Extract the [x, y] coordinate from the center of the cell holding the provided text.  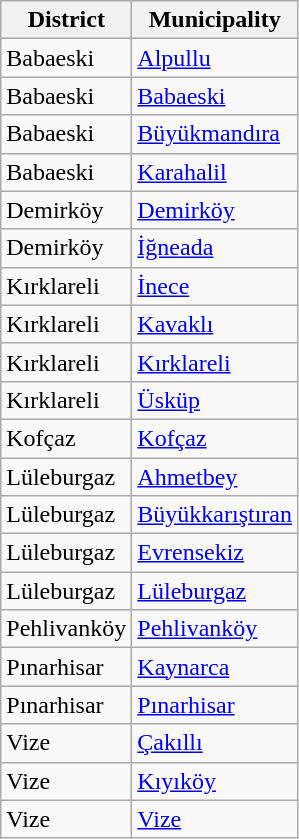
District [66, 20]
Üsküp [215, 400]
İğneada [215, 248]
Kaynarca [215, 667]
Ahmetbey [215, 477]
Municipality [215, 20]
Alpullu [215, 58]
Çakıllı [215, 743]
Kıyıköy [215, 781]
Büyükmandıra [215, 134]
Büyükkarıştıran [215, 515]
Evrensekiz [215, 553]
Kavaklı [215, 324]
Karahalil [215, 172]
İnece [215, 286]
